Return the [x, y] coordinate for the center point of the cell that contains the specified text.  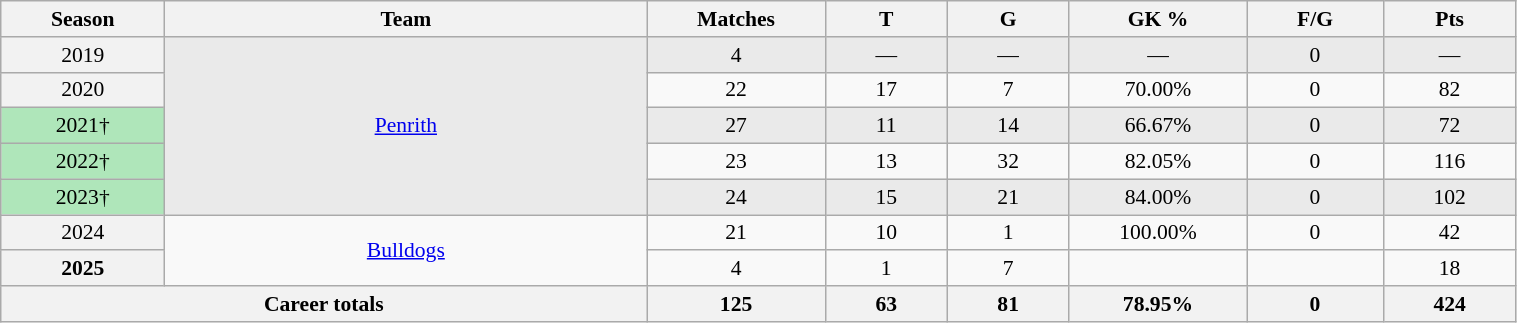
Season [83, 19]
2023† [83, 197]
Team [406, 19]
11 [886, 126]
Pts [1450, 19]
14 [1008, 126]
27 [736, 126]
T [886, 19]
70.00% [1158, 90]
2019 [83, 55]
Bulldogs [406, 250]
81 [1008, 304]
66.67% [1158, 126]
2024 [83, 233]
82 [1450, 90]
82.05% [1158, 162]
72 [1450, 126]
32 [1008, 162]
24 [736, 197]
2021† [83, 126]
42 [1450, 233]
Career totals [324, 304]
63 [886, 304]
125 [736, 304]
18 [1450, 269]
Matches [736, 19]
22 [736, 90]
23 [736, 162]
84.00% [1158, 197]
100.00% [1158, 233]
78.95% [1158, 304]
102 [1450, 197]
2020 [83, 90]
Penrith [406, 126]
10 [886, 233]
GK % [1158, 19]
2025 [83, 269]
15 [886, 197]
116 [1450, 162]
424 [1450, 304]
2022† [83, 162]
17 [886, 90]
F/G [1315, 19]
G [1008, 19]
13 [886, 162]
